Return (X, Y) of the center of cell containing provided text 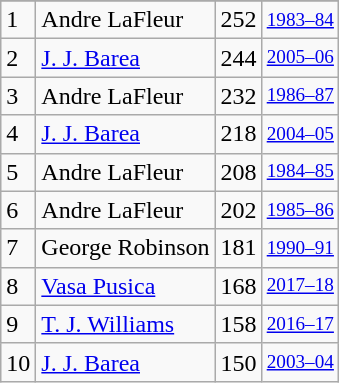
1983–84 (300, 20)
1984–85 (300, 172)
1990–91 (300, 248)
4 (18, 134)
202 (238, 210)
150 (238, 362)
10 (18, 362)
181 (238, 248)
2017–18 (300, 286)
George Robinson (126, 248)
5 (18, 172)
3 (18, 96)
218 (238, 134)
252 (238, 20)
1985–86 (300, 210)
232 (238, 96)
208 (238, 172)
9 (18, 324)
2 (18, 58)
6 (18, 210)
2005–06 (300, 58)
7 (18, 248)
244 (238, 58)
158 (238, 324)
8 (18, 286)
2004–05 (300, 134)
1 (18, 20)
2016–17 (300, 324)
168 (238, 286)
T. J. Williams (126, 324)
1986–87 (300, 96)
2003–04 (300, 362)
Vasa Pusica (126, 286)
